Find where the given text appears and provide that cell's center as [x, y] coordinate. 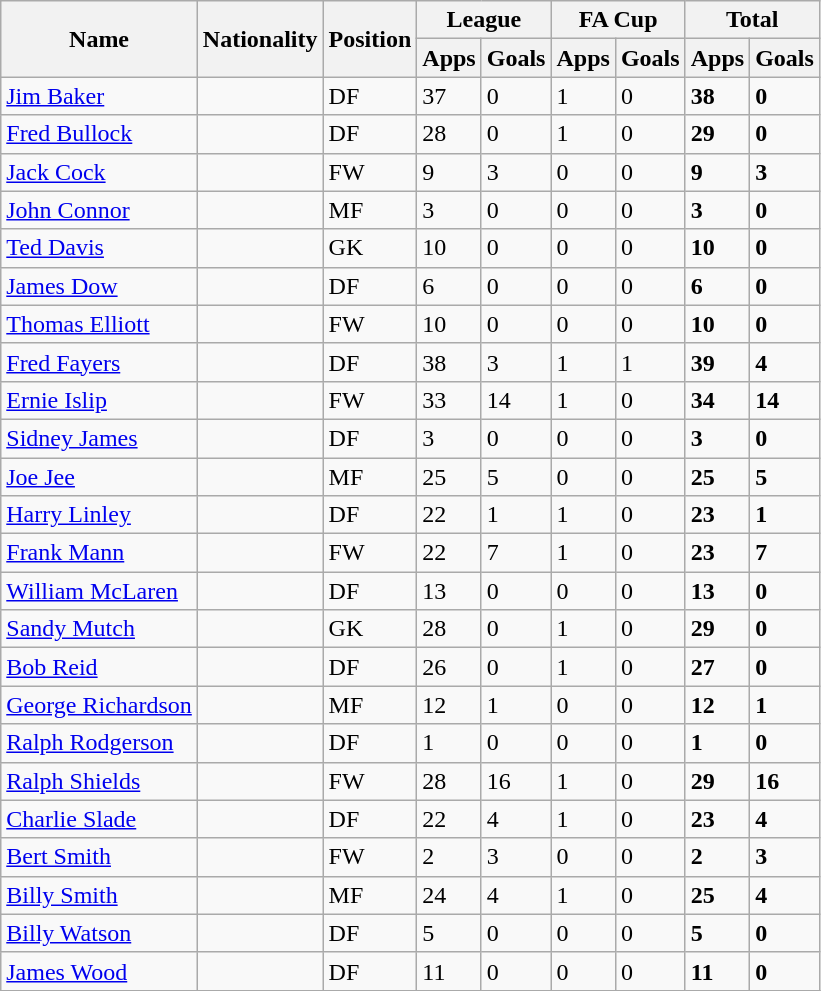
27 [717, 667]
John Connor [100, 210]
Sandy Mutch [100, 629]
Joe Jee [100, 477]
Ralph Shields [100, 781]
Position [370, 39]
George Richardson [100, 705]
Fred Fayers [100, 362]
Name [100, 39]
Nationality [260, 39]
Ted Davis [100, 248]
Fred Bullock [100, 134]
Ralph Rodgerson [100, 743]
Billy Watson [100, 933]
Jack Cock [100, 172]
Frank Mann [100, 553]
Harry Linley [100, 515]
34 [717, 400]
James Dow [100, 286]
Jim Baker [100, 96]
FA Cup [618, 20]
Bob Reid [100, 667]
Bert Smith [100, 857]
26 [449, 667]
James Wood [100, 971]
Thomas Elliott [100, 324]
Billy Smith [100, 895]
39 [717, 362]
37 [449, 96]
33 [449, 400]
Total [752, 20]
24 [449, 895]
Charlie Slade [100, 819]
Ernie Islip [100, 400]
Sidney James [100, 438]
League [484, 20]
William McLaren [100, 591]
